From the cell containing the given text, extract its center point as (X, Y) coordinate. 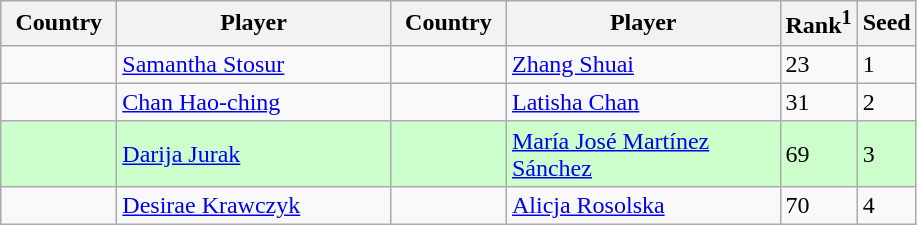
70 (818, 205)
Darija Jurak (254, 154)
Alicja Rosolska (643, 205)
4 (886, 205)
2 (886, 102)
23 (818, 64)
Desirae Krawczyk (254, 205)
Samantha Stosur (254, 64)
Seed (886, 24)
Latisha Chan (643, 102)
1 (886, 64)
3 (886, 154)
Rank1 (818, 24)
María José Martínez Sánchez (643, 154)
69 (818, 154)
Chan Hao-ching (254, 102)
Zhang Shuai (643, 64)
31 (818, 102)
